For the text-containing cell, return its midpoint in (x, y) coordinate format. 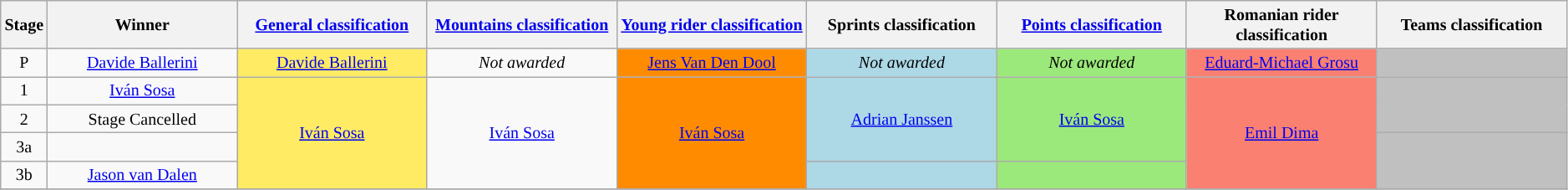
Points classification (1091, 25)
Teams classification (1472, 25)
Winner (142, 25)
Mountains classification (521, 25)
Young rider classification (712, 25)
Romanian rider classification (1281, 25)
Adrian Janssen (902, 119)
P (24, 64)
2 (24, 119)
Emil Dima (1281, 133)
Jens Van Den Dool (712, 64)
Eduard-Michael Grosu (1281, 64)
3a (24, 147)
Sprints classification (902, 25)
Jason van Dalen (142, 174)
General classification (332, 25)
1 (24, 90)
3b (24, 174)
Stage Cancelled (142, 119)
Stage (24, 25)
